Pinpoint the cell where the given text exists, returning its [x, y] midpoint coordinate. 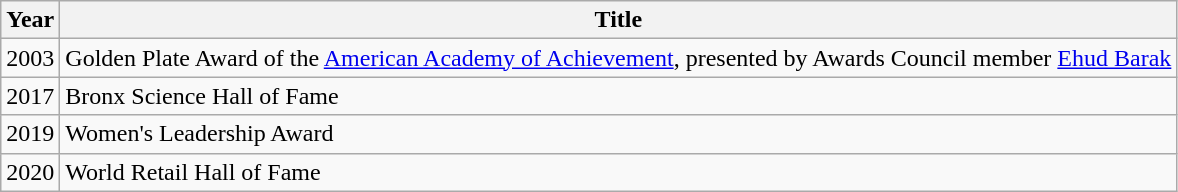
Title [618, 20]
2003 [30, 58]
Golden Plate Award of the American Academy of Achievement, presented by Awards Council member Ehud Barak [618, 58]
Year [30, 20]
2019 [30, 134]
2020 [30, 172]
World Retail Hall of Fame [618, 172]
Women's Leadership Award [618, 134]
2017 [30, 96]
Bronx Science Hall of Fame [618, 96]
